Find where the given text appears and provide that cell's center as (x, y) coordinate. 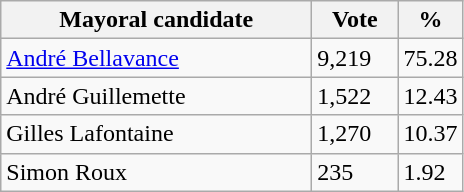
235 (355, 172)
1,522 (355, 96)
9,219 (355, 58)
Gilles Lafontaine (156, 134)
75.28 (430, 58)
1.92 (430, 172)
% (430, 20)
Simon Roux (156, 172)
10.37 (430, 134)
Vote (355, 20)
André Guillemette (156, 96)
André Bellavance (156, 58)
1,270 (355, 134)
Mayoral candidate (156, 20)
12.43 (430, 96)
